Scan for the cell matching the given text and deliver its [x, y] coordinate at center. 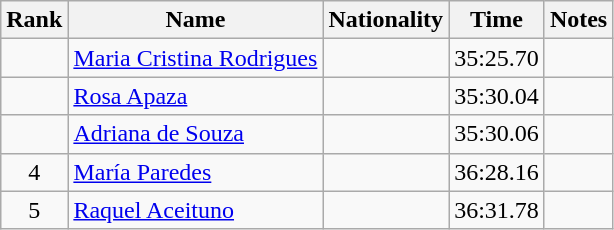
Adriana de Souza [196, 134]
Notes [578, 20]
5 [34, 210]
Nationality [386, 20]
35:30.04 [497, 96]
Maria Cristina Rodrigues [196, 58]
Rosa Apaza [196, 96]
María Paredes [196, 172]
Raquel Aceituno [196, 210]
Name [196, 20]
Rank [34, 20]
35:30.06 [497, 134]
36:28.16 [497, 172]
4 [34, 172]
Time [497, 20]
36:31.78 [497, 210]
35:25.70 [497, 58]
